Locate the cell with the specified text and output its [x, y] center coordinate. 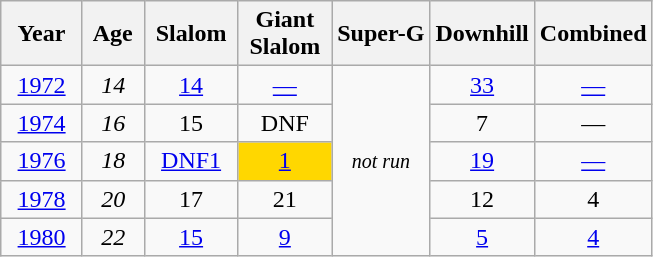
DNF [285, 123]
1 [285, 161]
20 [113, 199]
21 [285, 199]
DNF1 [191, 161]
Super-G [381, 34]
9 [285, 237]
12 [482, 199]
33 [482, 85]
1978 [42, 199]
1976 [42, 161]
22 [113, 237]
1972 [42, 85]
Slalom [191, 34]
not run [381, 161]
1974 [42, 123]
Year [42, 34]
Age [113, 34]
17 [191, 199]
18 [113, 161]
19 [482, 161]
1980 [42, 237]
5 [482, 237]
Downhill [482, 34]
16 [113, 123]
Giant Slalom [285, 34]
Combined [593, 34]
7 [482, 123]
